For the text-containing cell, return its midpoint in [X, Y] coordinate format. 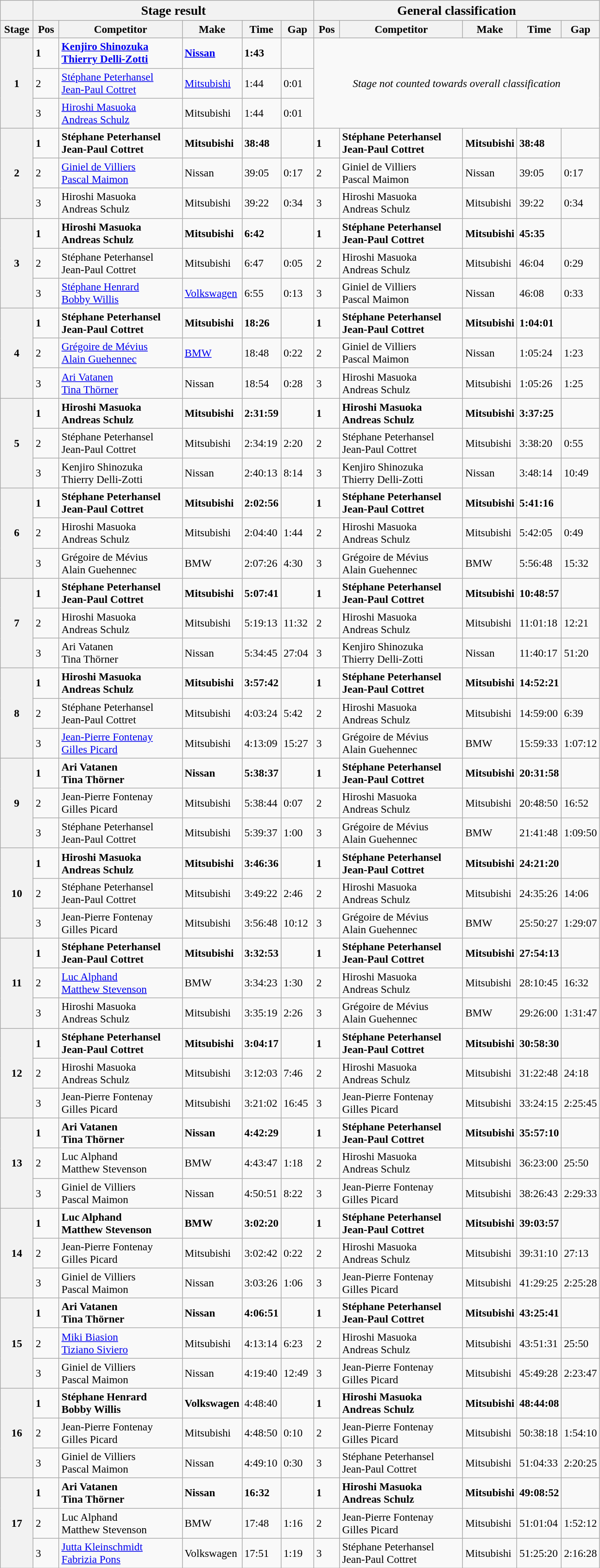
43:25:41 [539, 1313]
46:04 [539, 263]
14 [17, 1253]
17:48 [261, 1523]
2:16:28 [581, 1553]
0:29 [581, 263]
4:06:51 [261, 1313]
4:42:29 [261, 1133]
1:31:47 [581, 1013]
3:37:25 [539, 413]
18:26 [261, 323]
45:35 [539, 233]
12 [17, 1073]
3:32:53 [261, 953]
45:49:28 [539, 1373]
3:04:17 [261, 1043]
6:23 [297, 1343]
51:04:33 [539, 1463]
0:49 [581, 533]
30:58:30 [539, 1043]
6:55 [261, 293]
11 [17, 983]
1:54:10 [581, 1433]
2:02:56 [261, 503]
3:56:48 [261, 922]
16:52 [581, 803]
24:21:20 [539, 863]
8 [17, 713]
1:16 [297, 1523]
2:07:26 [261, 563]
5 [17, 443]
2:34:19 [261, 443]
Stage result [174, 10]
20:48:50 [539, 803]
2:26 [297, 1013]
4:50:51 [261, 1193]
4:03:24 [261, 713]
49:08:52 [539, 1493]
5:38:37 [261, 773]
4:43:47 [261, 1163]
1:19 [297, 1553]
14:59:00 [539, 713]
16 [17, 1433]
1:09:50 [581, 833]
1:07:12 [581, 743]
3:03:26 [261, 1283]
51:01:04 [539, 1523]
29:26:00 [539, 1013]
4 [17, 353]
2:46 [297, 893]
1:05:24 [539, 353]
3:57:42 [261, 683]
7:46 [297, 1073]
0:30 [297, 1463]
3:48:14 [539, 473]
4:19:40 [261, 1373]
8:14 [297, 473]
24:18 [581, 1073]
28:10:45 [539, 983]
2:04:40 [261, 533]
3:21:02 [261, 1103]
Stage not counted towards overall classification [456, 83]
48:44:08 [539, 1403]
0:55 [581, 443]
2:29:33 [581, 1193]
2:23:47 [581, 1373]
0:28 [297, 383]
5:34:45 [261, 653]
15:32 [581, 563]
3:02:20 [261, 1223]
20:31:58 [539, 773]
Stage [17, 29]
11:40:17 [539, 653]
4:48:40 [261, 1403]
3:34:23 [261, 983]
25:50:27 [539, 922]
11:32 [297, 623]
43:51:31 [539, 1343]
8:22 [297, 1193]
10:48:57 [539, 593]
14:52:21 [539, 683]
5:07:41 [261, 593]
39:31:10 [539, 1253]
12:49 [297, 1373]
3:02:42 [261, 1253]
6:42 [261, 233]
27:13 [581, 1253]
1:30 [297, 983]
4:13:14 [261, 1343]
10 [17, 893]
11:01:18 [539, 623]
10:49 [581, 473]
6:39 [581, 713]
1:04:01 [539, 323]
4:48:50 [261, 1433]
9 [17, 803]
7 [17, 623]
2:31:59 [261, 413]
5:42 [297, 713]
39:03:57 [539, 1223]
13 [17, 1163]
15:59:33 [539, 743]
5:56:48 [539, 563]
2:25:28 [581, 1283]
1:43 [261, 53]
Jutta Kleinschmidt Fabrizia Pons [120, 1553]
1:06 [297, 1283]
1:52:12 [581, 1523]
3:35:19 [261, 1013]
6 [17, 533]
4:49:10 [261, 1463]
16:45 [297, 1103]
10:12 [297, 922]
31:22:48 [539, 1073]
35:57:10 [539, 1133]
General classification [456, 10]
4:30 [297, 563]
50:38:18 [539, 1433]
1:25 [581, 383]
1:23 [581, 353]
5:42:05 [539, 533]
21:41:48 [539, 833]
17:51 [261, 1553]
24:35:26 [539, 893]
Miki Biasion Tiziano Siviero [120, 1343]
15 [17, 1343]
18:48 [261, 353]
41:29:25 [539, 1283]
2:20:25 [581, 1463]
2:25:45 [581, 1103]
51:20 [581, 653]
38:26:43 [539, 1193]
33:24:15 [539, 1103]
3:38:20 [539, 443]
17 [17, 1523]
3:49:22 [261, 893]
27:04 [297, 653]
2:40:13 [261, 473]
5:41:16 [539, 503]
0:13 [297, 293]
1:18 [297, 1163]
1:05:26 [539, 383]
0:07 [297, 803]
18:54 [261, 383]
51:25:20 [539, 1553]
5:38:44 [261, 803]
15:27 [297, 743]
1:29:07 [581, 922]
0:10 [297, 1433]
5:19:13 [261, 623]
14:06 [581, 893]
0:05 [297, 263]
4:13:09 [261, 743]
5:39:37 [261, 833]
6:47 [261, 263]
27:54:13 [539, 953]
1:00 [297, 833]
46:08 [539, 293]
0:33 [581, 293]
3:12:03 [261, 1073]
2:20 [297, 443]
36:23:00 [539, 1163]
12:21 [581, 623]
3:46:36 [261, 863]
